Search for the cell housing the specified text and yield its (X, Y) center coordinate. 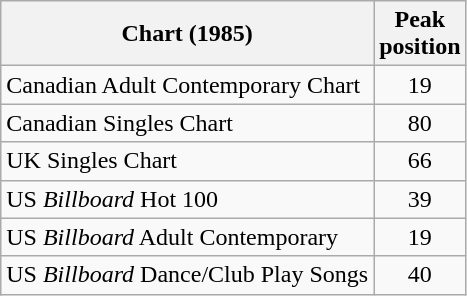
UK Singles Chart (188, 161)
US Billboard Adult Contemporary (188, 237)
Canadian Singles Chart (188, 123)
66 (420, 161)
US Billboard Hot 100 (188, 199)
Peakposition (420, 34)
39 (420, 199)
80 (420, 123)
US Billboard Dance/Club Play Songs (188, 275)
Canadian Adult Contemporary Chart (188, 85)
Chart (1985) (188, 34)
40 (420, 275)
